Locate the cell with the specified text and output its [x, y] center coordinate. 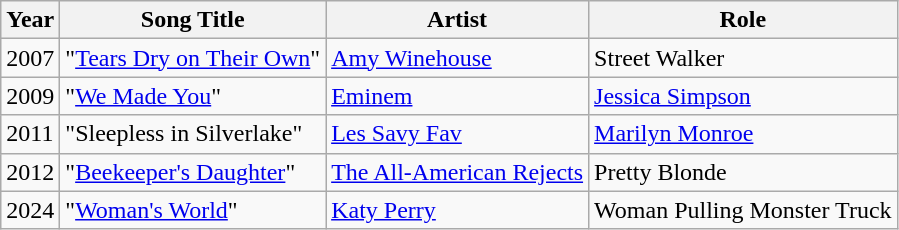
2009 [30, 96]
2012 [30, 172]
Role [743, 20]
2007 [30, 58]
Katy Perry [458, 210]
Les Savy Fav [458, 134]
Artist [458, 20]
Street Walker [743, 58]
Song Title [193, 20]
The All-American Rejects [458, 172]
Pretty Blonde [743, 172]
"Beekeeper's Daughter" [193, 172]
Jessica Simpson [743, 96]
"Tears Dry on Their Own" [193, 58]
Marilyn Monroe [743, 134]
2011 [30, 134]
2024 [30, 210]
"Sleepless in Silverlake" [193, 134]
Year [30, 20]
Woman Pulling Monster Truck [743, 210]
"We Made You" [193, 96]
Amy Winehouse [458, 58]
"Woman's World" [193, 210]
Eminem [458, 96]
